Scan for the cell matching the given text and deliver its (x, y) coordinate at center. 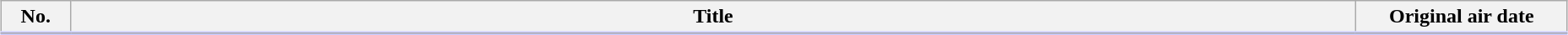
No. (35, 17)
Original air date (1462, 17)
Title (713, 17)
